Find where the given text appears and provide that cell's center as (x, y) coordinate. 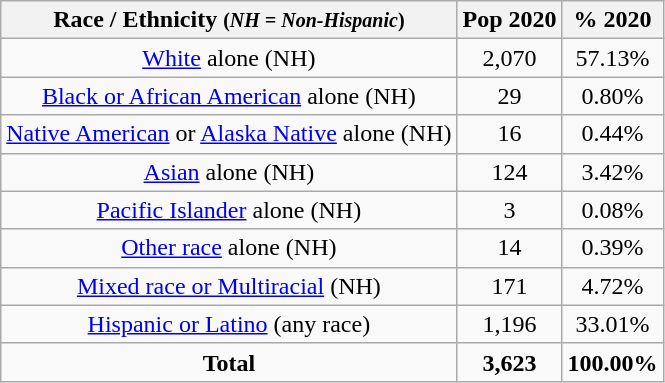
124 (510, 172)
Native American or Alaska Native alone (NH) (229, 134)
14 (510, 248)
Pop 2020 (510, 20)
Other race alone (NH) (229, 248)
Asian alone (NH) (229, 172)
29 (510, 96)
100.00% (612, 362)
3.42% (612, 172)
0.08% (612, 210)
Hispanic or Latino (any race) (229, 324)
171 (510, 286)
Race / Ethnicity (NH = Non-Hispanic) (229, 20)
Black or African American alone (NH) (229, 96)
0.80% (612, 96)
Mixed race or Multiracial (NH) (229, 286)
2,070 (510, 58)
57.13% (612, 58)
33.01% (612, 324)
% 2020 (612, 20)
0.44% (612, 134)
3,623 (510, 362)
4.72% (612, 286)
Pacific Islander alone (NH) (229, 210)
3 (510, 210)
16 (510, 134)
White alone (NH) (229, 58)
0.39% (612, 248)
1,196 (510, 324)
Total (229, 362)
